Locate the cell with the specified text and output its (X, Y) center coordinate. 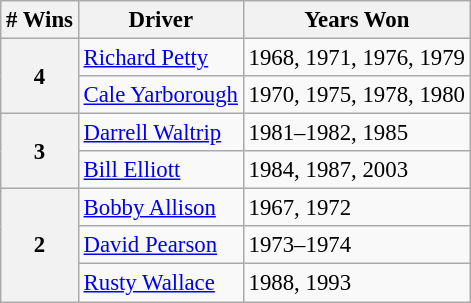
Darrell Waltrip (160, 133)
Rusty Wallace (160, 283)
1984, 1987, 2003 (356, 170)
Cale Yarborough (160, 95)
Bill Elliott (160, 170)
Bobby Allison (160, 208)
1981–1982, 1985 (356, 133)
1973–1974 (356, 245)
Richard Petty (160, 58)
1967, 1972 (356, 208)
Driver (160, 20)
1970, 1975, 1978, 1980 (356, 95)
4 (40, 76)
1968, 1971, 1976, 1979 (356, 58)
2 (40, 246)
David Pearson (160, 245)
# Wins (40, 20)
Years Won (356, 20)
1988, 1993 (356, 283)
3 (40, 152)
